Determine the [X, Y] coordinate at the center of the cell enclosing the given text.  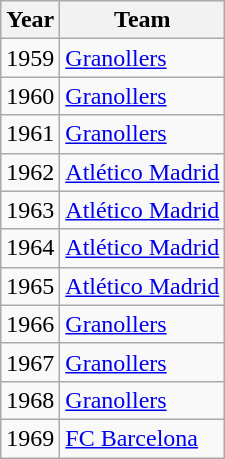
1968 [30, 400]
1966 [30, 324]
1961 [30, 134]
1962 [30, 172]
1960 [30, 96]
1964 [30, 248]
1959 [30, 58]
1967 [30, 362]
FC Barcelona [142, 438]
1969 [30, 438]
1963 [30, 210]
1965 [30, 286]
Year [30, 20]
Team [142, 20]
